Scan for the cell matching the given text and deliver its (X, Y) coordinate at center. 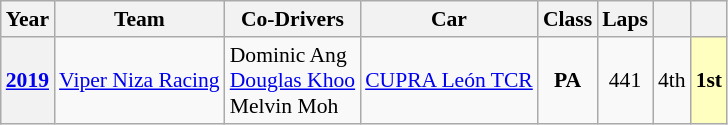
441 (625, 80)
Car (449, 19)
2019 (28, 80)
Viper Niza Racing (140, 80)
Team (140, 19)
Class (568, 19)
Co-Drivers (292, 19)
Laps (625, 19)
Dominic Ang Douglas Khoo Melvin Moh (292, 80)
4th (672, 80)
1st (710, 80)
PA (568, 80)
Year (28, 19)
CUPRA León TCR (449, 80)
